Find where the given text appears and provide that cell's center as (x, y) coordinate. 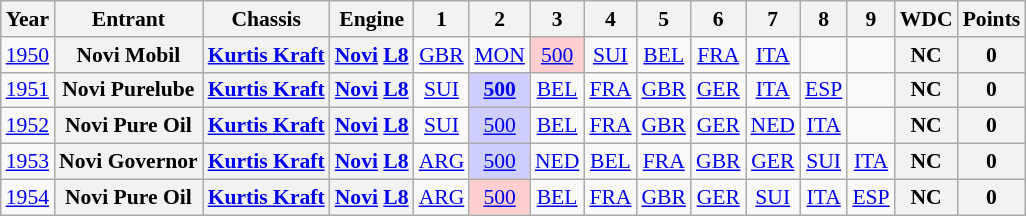
5 (664, 19)
1953 (28, 162)
1954 (28, 197)
WDC (926, 19)
Chassis (266, 19)
2 (500, 19)
1952 (28, 126)
1951 (28, 90)
Engine (372, 19)
Novi Purelube (128, 90)
1950 (28, 55)
1 (442, 19)
4 (610, 19)
Novi Mobil (128, 55)
6 (718, 19)
Novi Governor (128, 162)
8 (824, 19)
Year (28, 19)
Points (992, 19)
3 (557, 19)
9 (870, 19)
MON (500, 55)
7 (773, 19)
Entrant (128, 19)
